Output the [x, y] coordinate of the center of the cell containing the given text.  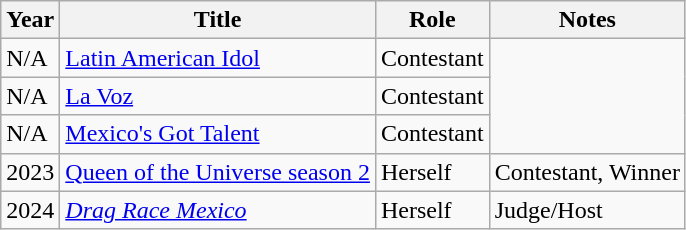
2024 [30, 210]
Notes [587, 20]
2023 [30, 172]
Title [218, 20]
Judge/Host [587, 210]
Drag Race Mexico [218, 210]
Latin American Idol [218, 58]
Queen of the Universe season 2 [218, 172]
Role [432, 20]
Mexico's Got Talent [218, 134]
Year [30, 20]
La Voz [218, 96]
Contestant, Winner [587, 172]
